Provide the (x, y) coordinate of the cell's center where the given text is located.  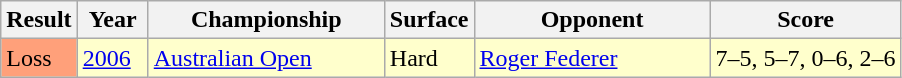
Year (112, 20)
Surface (429, 20)
Score (806, 20)
2006 (112, 58)
7–5, 5–7, 0–6, 2–6 (806, 58)
Australian Open (266, 58)
Hard (429, 58)
Result (39, 20)
Opponent (592, 20)
Loss (39, 58)
Roger Federer (592, 58)
Championship (266, 20)
